Search for the cell housing the specified text and yield its (X, Y) center coordinate. 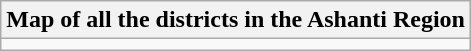
Map of all the districts in the Ashanti Region (236, 20)
